Extract the [X, Y] coordinate from the center of the cell holding the provided text.  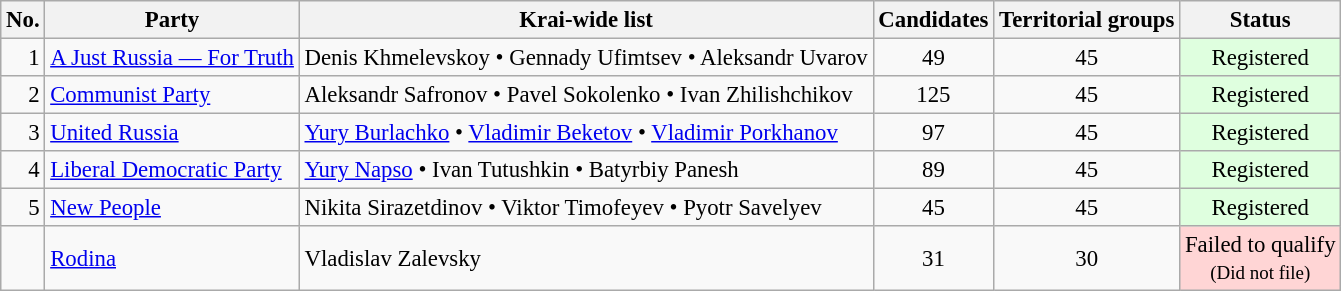
Status [1260, 20]
97 [934, 133]
Communist Party [172, 95]
49 [934, 58]
125 [934, 95]
United Russia [172, 133]
2 [23, 95]
4 [23, 170]
No. [23, 20]
Denis Khmelevskoy • Gennady Ufimtsev • Aleksandr Uvarov [586, 58]
Nikita Sirazetdinov • Viktor Timofeyev • Pyotr Savelyev [586, 208]
Party [172, 20]
A Just Russia — For Truth [172, 58]
31 [934, 258]
Candidates [934, 20]
Failed to qualify (Did not file) [1260, 258]
89 [934, 170]
Yury Napso • Ivan Tutushkin • Batyrbiy Panesh [586, 170]
30 [1087, 258]
Yury Burlachko • Vladimir Beketov • Vladimir Porkhanov [586, 133]
Aleksandr Safronov • Pavel Sokolenko • Ivan Zhilishchikov [586, 95]
New People [172, 208]
Krai-wide list [586, 20]
Rodina [172, 258]
3 [23, 133]
Liberal Democratic Party [172, 170]
Vladislav Zalevsky [586, 258]
1 [23, 58]
5 [23, 208]
Territorial groups [1087, 20]
